Search for the cell housing the specified text and yield its (x, y) center coordinate. 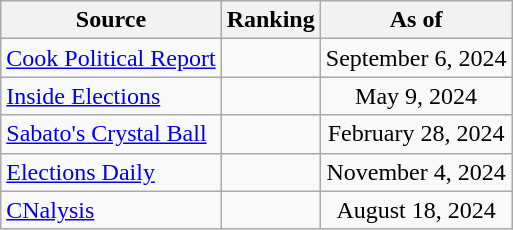
Source (111, 20)
Ranking (270, 20)
Elections Daily (111, 172)
September 6, 2024 (416, 58)
August 18, 2024 (416, 210)
Cook Political Report (111, 58)
Sabato's Crystal Ball (111, 134)
CNalysis (111, 210)
Inside Elections (111, 96)
As of (416, 20)
February 28, 2024 (416, 134)
May 9, 2024 (416, 96)
November 4, 2024 (416, 172)
